Return (x, y) of the center of cell containing provided text 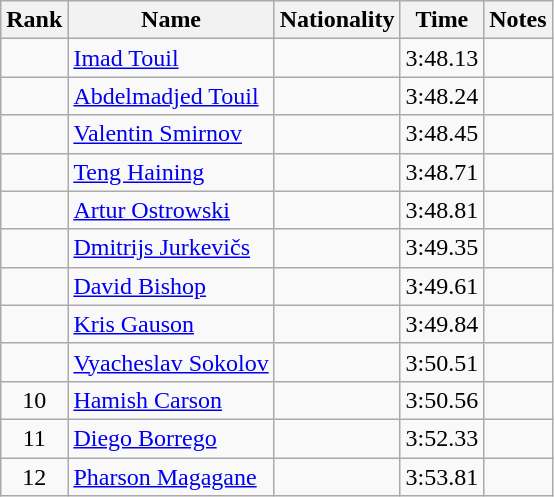
Imad Touil (171, 58)
Dmitrijs Jurkevičs (171, 248)
3:49.84 (442, 324)
Teng Haining (171, 172)
3:48.81 (442, 210)
3:48.45 (442, 134)
Name (171, 20)
Pharson Magagane (171, 477)
David Bishop (171, 286)
Kris Gauson (171, 324)
3:49.61 (442, 286)
3:49.35 (442, 248)
3:53.81 (442, 477)
Nationality (337, 20)
Artur Ostrowski (171, 210)
3:50.51 (442, 362)
Hamish Carson (171, 400)
3:48.24 (442, 96)
Notes (518, 20)
11 (34, 438)
3:48.13 (442, 58)
3:50.56 (442, 400)
10 (34, 400)
Diego Borrego (171, 438)
Vyacheslav Sokolov (171, 362)
3:48.71 (442, 172)
Valentin Smirnov (171, 134)
Time (442, 20)
Abdelmadjed Touil (171, 96)
3:52.33 (442, 438)
Rank (34, 20)
12 (34, 477)
